Locate the cell with the specified text and output its [X, Y] center coordinate. 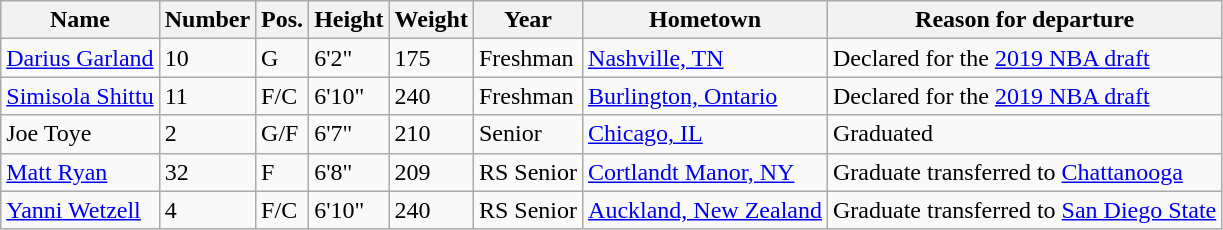
Graduated [1024, 134]
G [282, 58]
210 [431, 134]
Number [207, 20]
Simisola Shittu [80, 96]
175 [431, 58]
Chicago, IL [706, 134]
10 [207, 58]
2 [207, 134]
Height [349, 20]
Pos. [282, 20]
G/F [282, 134]
11 [207, 96]
Nashville, TN [706, 58]
Auckland, New Zealand [706, 210]
Hometown [706, 20]
F [282, 172]
4 [207, 210]
32 [207, 172]
Year [528, 20]
Burlington, Ontario [706, 96]
209 [431, 172]
Senior [528, 134]
Cortlandt Manor, NY [706, 172]
Yanni Wetzell [80, 210]
6'2" [349, 58]
Graduate transferred to Chattanooga [1024, 172]
6'8" [349, 172]
Weight [431, 20]
Graduate transferred to San Diego State [1024, 210]
Darius Garland [80, 58]
Name [80, 20]
Matt Ryan [80, 172]
Reason for departure [1024, 20]
6'7" [349, 134]
Joe Toye [80, 134]
